For the text-containing cell, return its midpoint in (x, y) coordinate format. 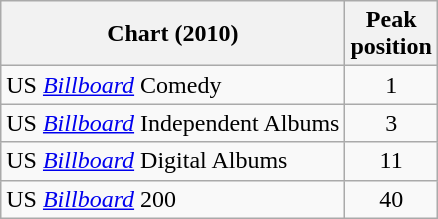
US Billboard 200 (173, 199)
US Billboard Digital Albums (173, 161)
1 (391, 85)
US Billboard Comedy (173, 85)
US Billboard Independent Albums (173, 123)
40 (391, 199)
11 (391, 161)
3 (391, 123)
Chart (2010) (173, 34)
Peakposition (391, 34)
